Return the (x, y) coordinate for the center point of the cell that contains the specified text.  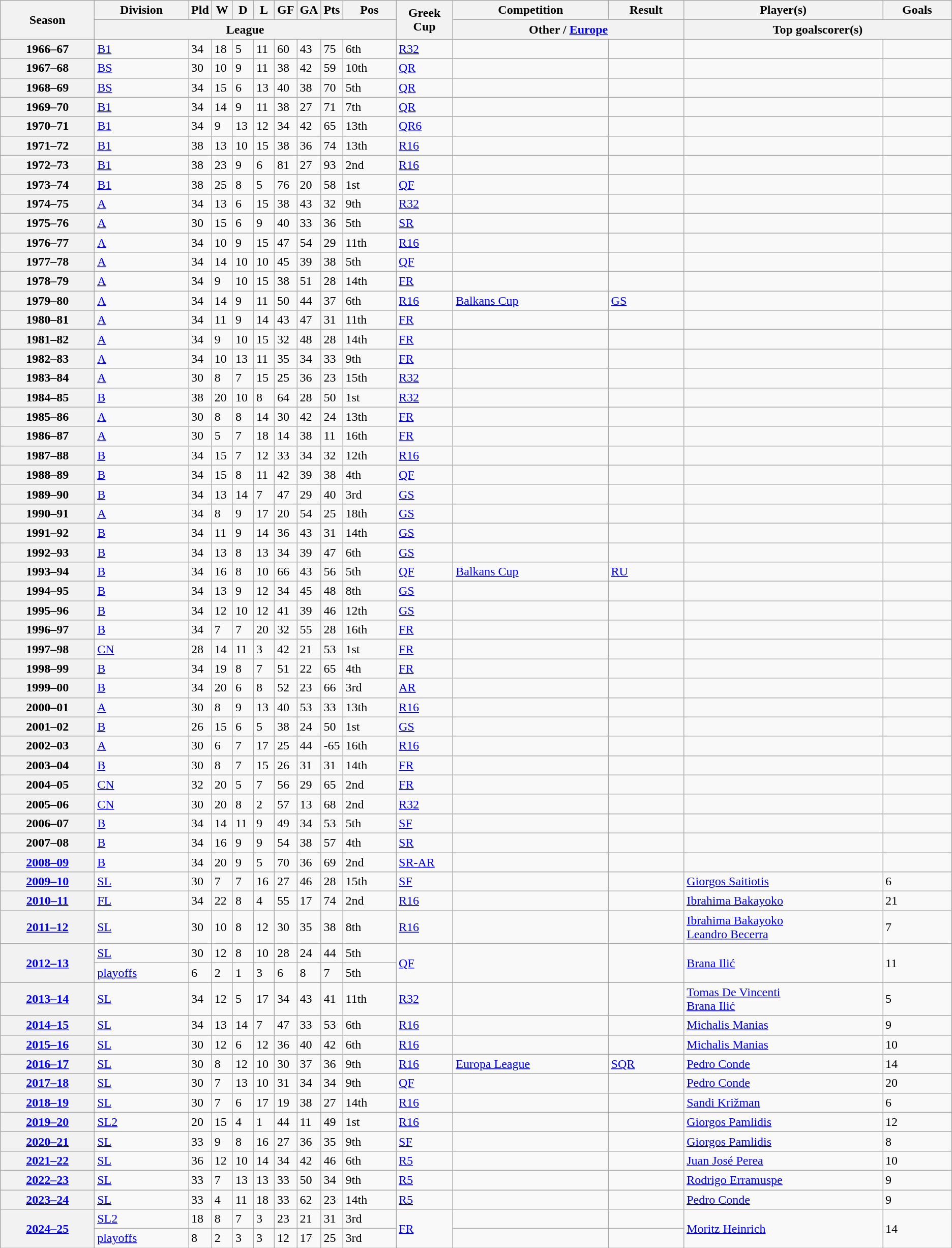
Greek Cup (424, 20)
Ibrahima Bakayoko (783, 901)
59 (332, 68)
1978–79 (48, 281)
2005–06 (48, 804)
SQR (646, 1064)
1996–97 (48, 630)
58 (332, 184)
1992–93 (48, 552)
FL (141, 901)
52 (285, 688)
1994–95 (48, 591)
Goals (917, 10)
1970–71 (48, 126)
League (245, 30)
Juan José Perea (783, 1160)
2015–16 (48, 1044)
L (263, 10)
2023–24 (48, 1199)
2022–23 (48, 1180)
1967–68 (48, 68)
1987–88 (48, 455)
1991–92 (48, 533)
1988–89 (48, 475)
Season (48, 20)
1998–99 (48, 669)
Brana Ilić (783, 963)
GF (285, 10)
1985–86 (48, 417)
-65 (332, 746)
69 (332, 862)
1976–77 (48, 243)
60 (285, 49)
SR-AR (424, 862)
1982–83 (48, 359)
1989–90 (48, 494)
2021–22 (48, 1160)
1971–72 (48, 146)
81 (285, 165)
2002–03 (48, 746)
W (222, 10)
2024–25 (48, 1229)
1993–94 (48, 572)
Pos (369, 10)
18th (369, 513)
2004–05 (48, 785)
2012–13 (48, 963)
QR6 (424, 126)
2016–17 (48, 1064)
7th (369, 107)
2009–10 (48, 882)
D (243, 10)
Sandi Križman (783, 1102)
1969–70 (48, 107)
2019–20 (48, 1122)
1977–78 (48, 262)
10th (369, 68)
Top goalscorer(s) (818, 30)
2003–04 (48, 765)
2006–07 (48, 823)
1986–87 (48, 436)
GA (309, 10)
1973–74 (48, 184)
64 (285, 397)
Division (141, 10)
1999–00 (48, 688)
Europa League (531, 1064)
2020–21 (48, 1141)
2017–18 (48, 1083)
1966–67 (48, 49)
75 (332, 49)
2001–02 (48, 727)
2000–01 (48, 707)
1995–96 (48, 611)
2007–08 (48, 843)
2011–12 (48, 927)
1972–73 (48, 165)
Pld (200, 10)
2013–14 (48, 999)
2008–09 (48, 862)
Giorgos Saitiotis (783, 882)
1974–75 (48, 204)
Player(s) (783, 10)
Other / Europe (569, 30)
1968–69 (48, 88)
AR (424, 688)
1975–76 (48, 223)
Ibrahima BakayokoLeandro Becerra (783, 927)
71 (332, 107)
Result (646, 10)
1983–84 (48, 378)
Tomas De VincentiBrana Ilić (783, 999)
1990–91 (48, 513)
93 (332, 165)
2014–15 (48, 1025)
62 (309, 1199)
1980–81 (48, 320)
76 (285, 184)
68 (332, 804)
Moritz Heinrich (783, 1229)
1984–85 (48, 397)
Competition (531, 10)
RU (646, 572)
1979–80 (48, 301)
1981–82 (48, 339)
2010–11 (48, 901)
2018–19 (48, 1102)
Pts (332, 10)
1997–98 (48, 649)
Rodrigo Erramuspe (783, 1180)
